Scan for the cell matching the given text and deliver its (X, Y) coordinate at center. 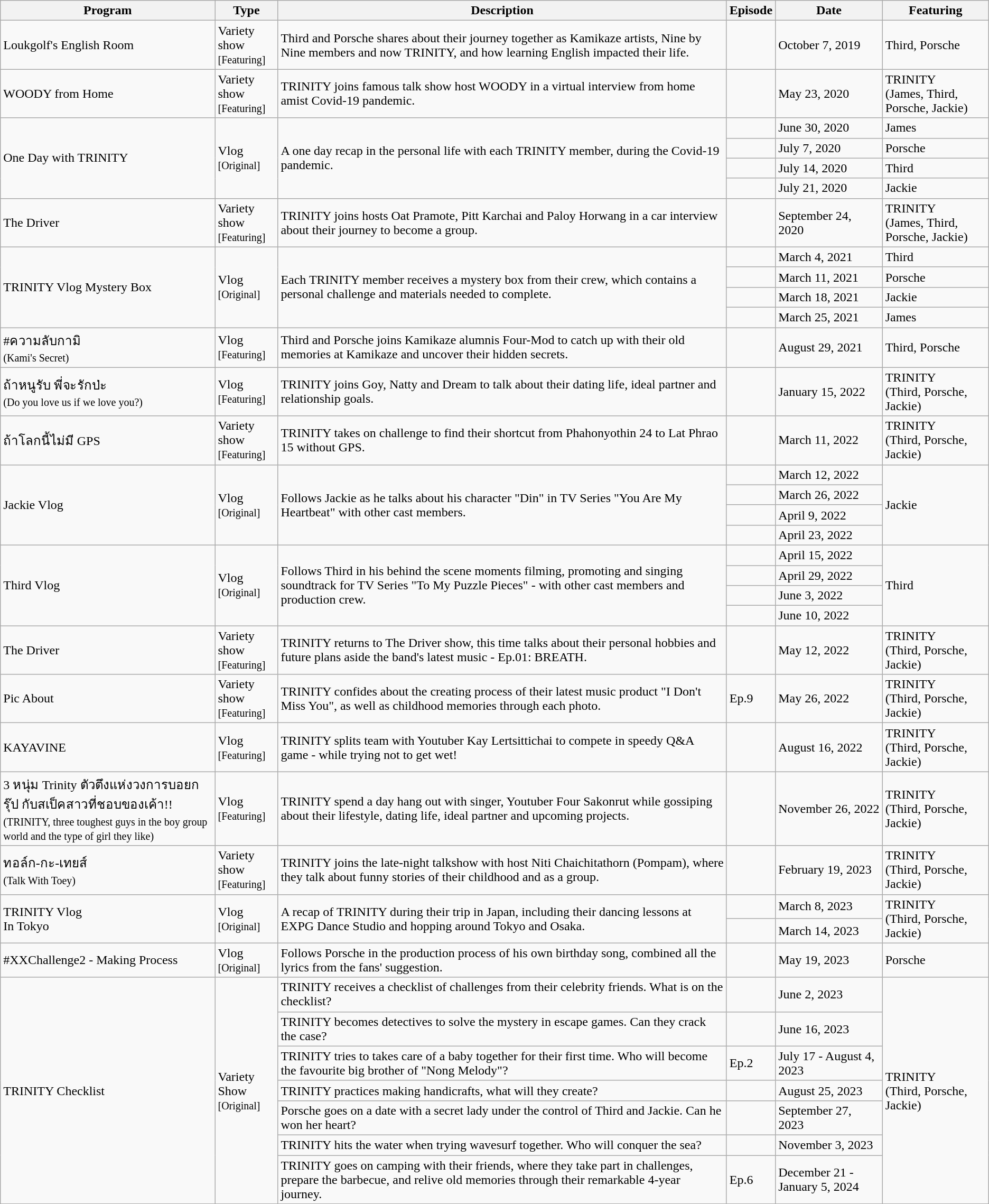
Third and Porsche joins Kamikaze alumnis Four-Mod to catch up with their old memories at Kamikaze and uncover their hidden secrets. (502, 348)
TRINITY Vlog Mystery Box (108, 287)
Date (829, 11)
June 16, 2023 (829, 1029)
WOODY from Home (108, 94)
Porsche goes on a date with a secret lady under the control of Third and Jackie. Can he won her heart? (502, 1117)
May 19, 2023 (829, 960)
Follows Jackie as he talks about his character "Din" in TV Series "You Are My Heartbeat" with other cast members. (502, 505)
November 26, 2022 (829, 809)
July 7, 2020 (829, 148)
March 12, 2022 (829, 475)
July 21, 2020 (829, 188)
August 25, 2023 (829, 1090)
April 29, 2022 (829, 576)
Loukgolf's English Room (108, 45)
TRINITY tries to takes care of a baby together for their first time. Who will become the favourite big brother of "Nong Melody"? (502, 1063)
March 4, 2021 (829, 257)
February 19, 2023 (829, 870)
August 29, 2021 (829, 348)
Each TRINITY member receives a mystery box from their crew, which contains a personal challenge and materials needed to complete. (502, 287)
December 21 - January 5, 2024 (829, 1180)
TRINITY takes on challenge to find their shortcut from Phahonyothin 24 to Lat Phrao 15 without GPS. (502, 440)
Ep.2 (751, 1063)
Third Vlog (108, 585)
May 23, 2020 (829, 94)
TRINITY becomes detectives to solve the mystery in escape games. Can they crack the case? (502, 1029)
Ep.6 (751, 1180)
July 17 - August 4, 2023 (829, 1063)
#ความลับกามิ(Kami's Secret) (108, 348)
November 3, 2023 (829, 1145)
Featuring (935, 11)
Description (502, 11)
March 11, 2022 (829, 440)
March 14, 2023 (829, 931)
January 15, 2022 (829, 392)
June 3, 2022 (829, 596)
A recap of TRINITY during their trip in Japan, including their dancing lessons at EXPG Dance Studio and hopping around Tokyo and Osaka. (502, 919)
Jackie Vlog (108, 505)
March 8, 2023 (829, 906)
TRINITY receives a checklist of challenges from their celebrity friends. What is on the checklist? (502, 995)
ถ้าหนูรับ พี่จะรักป่ะ(Do you love us if we love you?) (108, 392)
Variety Show[Original] (246, 1090)
TRINITY joins Goy, Natty and Dream to talk about their dating life, ideal partner and relationship goals. (502, 392)
One Day with TRINITY (108, 158)
TRINITY Checklist (108, 1090)
March 26, 2022 (829, 495)
TRINITY joins hosts Oat Pramote, Pitt Karchai and Paloy Horwang in a car interview about their journey to become a group. (502, 223)
TRINITY returns to The Driver show, this time talks about their personal hobbies and future plans aside the band's latest music - Ep.01: BREATH. (502, 650)
September 27, 2023 (829, 1117)
TRINITY VlogIn Tokyo (108, 919)
Follows Porsche in the production process of his own birthday song, combined all the lyrics from the fans' suggestion. (502, 960)
#XXChallenge2 - Making Process (108, 960)
September 24, 2020 (829, 223)
TRINITY joins famous talk show host WOODY in a virtual interview from home amist Covid-19 pandemic. (502, 94)
KAYAVINE (108, 747)
March 18, 2021 (829, 297)
March 11, 2021 (829, 277)
Ep.9 (751, 699)
Episode (751, 11)
October 7, 2019 (829, 45)
August 16, 2022 (829, 747)
July 14, 2020 (829, 168)
Program (108, 11)
TRINITY splits team with Youtuber Kay Lertsittichai to compete in speedy Q&A game - while trying not to get wet! (502, 747)
April 23, 2022 (829, 535)
Type (246, 11)
April 9, 2022 (829, 515)
June 30, 2020 (829, 128)
ถ้าโลกนี้ไม่มี GPS (108, 440)
April 15, 2022 (829, 555)
June 2, 2023 (829, 995)
TRINITY hits the water when trying wavesurf together. Who will conquer the sea? (502, 1145)
March 25, 2021 (829, 317)
TRINITY joins the late-night talkshow with host Niti Chaichitathorn (Pompam), where they talk about funny stories of their childhood and as a group. (502, 870)
May 12, 2022 (829, 650)
May 26, 2022 (829, 699)
TRINITY practices making handicrafts, what will they create? (502, 1090)
Pic About (108, 699)
June 10, 2022 (829, 616)
A one day recap in the personal life with each TRINITY member, during the Covid-19 pandemic. (502, 158)
ทอล์ก-กะ-เทยส์(Talk With Toey) (108, 870)
TRINITY confides about the creating process of their latest music product "I Don't Miss You", as well as childhood memories through each photo. (502, 699)
